Locate the cell with the specified text and output its (X, Y) center coordinate. 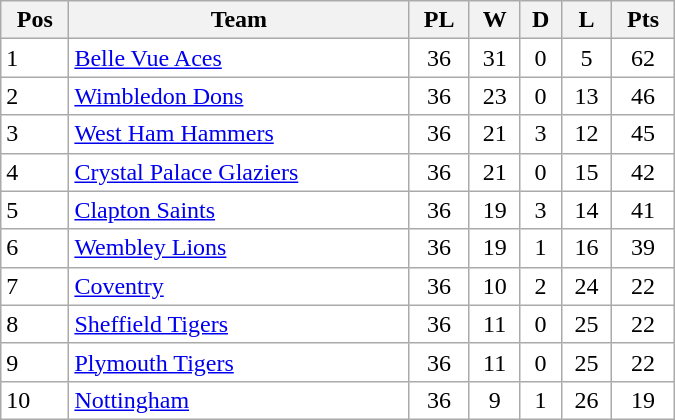
46 (643, 96)
Coventry (239, 286)
Sheffield Tigers (239, 324)
Nottingham (239, 400)
16 (586, 248)
Team (239, 20)
13 (586, 96)
D (540, 20)
Crystal Palace Glaziers (239, 172)
41 (643, 210)
14 (586, 210)
W (494, 20)
7 (35, 286)
Wembley Lions (239, 248)
23 (494, 96)
62 (643, 58)
Pts (643, 20)
PL (439, 20)
45 (643, 134)
Plymouth Tigers (239, 362)
Belle Vue Aces (239, 58)
L (586, 20)
24 (586, 286)
Clapton Saints (239, 210)
26 (586, 400)
31 (494, 58)
12 (586, 134)
42 (643, 172)
Wimbledon Dons (239, 96)
6 (35, 248)
Pos (35, 20)
8 (35, 324)
39 (643, 248)
4 (35, 172)
15 (586, 172)
West Ham Hammers (239, 134)
